Search for the cell housing the specified text and yield its (X, Y) center coordinate. 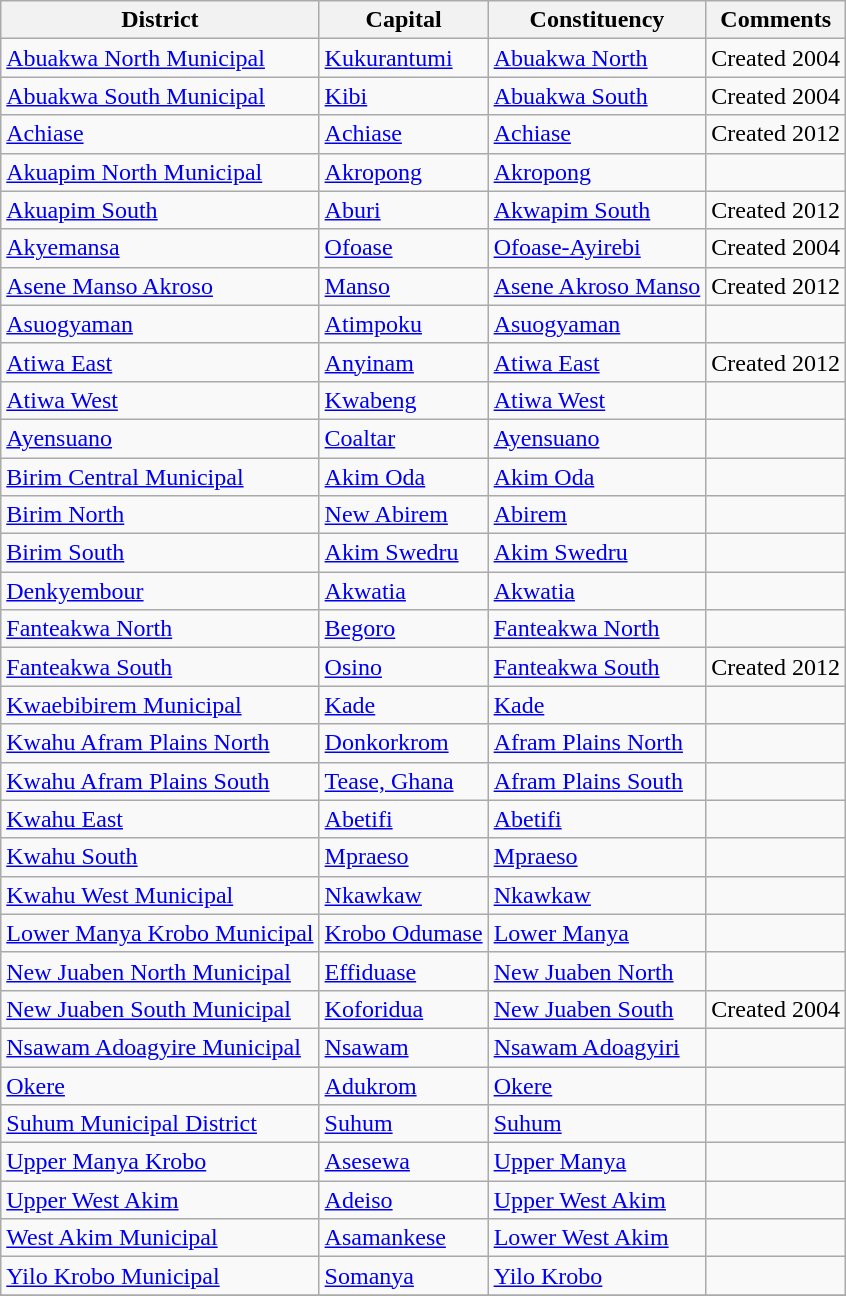
Kwahu Afram Plains South (160, 781)
Coaltar (404, 438)
Asamankese (404, 1238)
Denkyembour (160, 591)
New Juaben South (597, 1009)
Somanya (404, 1276)
Yilo Krobo (597, 1276)
Tease, Ghana (404, 781)
Effiduase (404, 971)
Capital (404, 20)
Asene Akroso Manso (597, 286)
West Akim Municipal (160, 1238)
Upper Manya (597, 1162)
Kibi (404, 96)
Afram Plains South (597, 781)
Nsawam (404, 1047)
Kwahu Afram Plains North (160, 743)
Donkorkrom (404, 743)
Kwabeng (404, 400)
Asesewa (404, 1162)
Atimpoku (404, 324)
Birim Central Municipal (160, 477)
New Juaben North Municipal (160, 971)
Suhum Municipal District (160, 1124)
Ofoase (404, 248)
Lower Manya (597, 933)
Kwahu South (160, 857)
District (160, 20)
Afram Plains North (597, 743)
Asene Manso Akroso (160, 286)
Begoro (404, 629)
Anyinam (404, 362)
Abuakwa North Municipal (160, 58)
Birim North (160, 515)
Adukrom (404, 1085)
Abuakwa South (597, 96)
Abuakwa South Municipal (160, 96)
Adeiso (404, 1200)
Yilo Krobo Municipal (160, 1276)
Aburi (404, 210)
Akyemansa (160, 248)
Akuapim South (160, 210)
Nsawam Adoagyire Municipal (160, 1047)
Kwahu West Municipal (160, 895)
New Juaben North (597, 971)
Comments (776, 20)
Nsawam Adoagyiri (597, 1047)
New Abirem (404, 515)
Koforidua (404, 1009)
Krobo Odumase (404, 933)
Manso (404, 286)
Upper Manya Krobo (160, 1162)
Kwahu East (160, 819)
Constituency (597, 20)
Akuapim North Municipal (160, 172)
Ofoase-Ayirebi (597, 248)
Birim South (160, 553)
Abuakwa North (597, 58)
New Juaben South Municipal (160, 1009)
Akwapim South (597, 210)
Kwaebibirem Municipal (160, 705)
Abirem (597, 515)
Osino (404, 667)
Lower West Akim (597, 1238)
Kukurantumi (404, 58)
Lower Manya Krobo Municipal (160, 933)
